Output the [X, Y] coordinate of the center of the cell containing the given text.  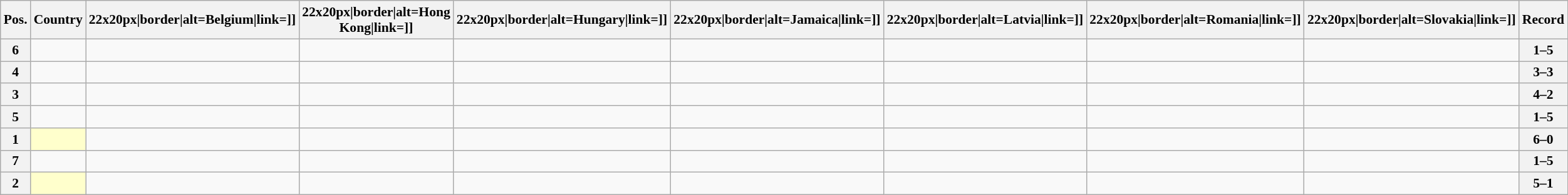
22x20px|border|alt=Latvia|link=]] [985, 20]
Record [1544, 20]
6–0 [1544, 139]
5–1 [1544, 184]
22x20px|border|alt=Hungary|link=]] [562, 20]
6 [16, 50]
5 [16, 117]
22x20px|border|alt=Slovakia|link=]] [1412, 20]
3 [16, 95]
Country [58, 20]
22x20px|border|alt=Romania|link=]] [1195, 20]
3–3 [1544, 72]
2 [16, 184]
4–2 [1544, 95]
1 [16, 139]
7 [16, 161]
Pos. [16, 20]
22x20px|border|alt=Belgium|link=]] [192, 20]
4 [16, 72]
22x20px|border|alt=Jamaica|link=]] [777, 20]
22x20px|border|alt=Hong Kong|link=]] [376, 20]
